Determine the (X, Y) coordinate at the center of the cell enclosing the given text.  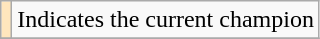
Indicates the current champion (166, 20)
